Capture the cell that displays the provided text and extract its (x, y) central coordinate. 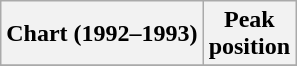
Chart (1992–1993) (102, 34)
Peakposition (249, 34)
